Locate the cell with the specified text and output its [x, y] center coordinate. 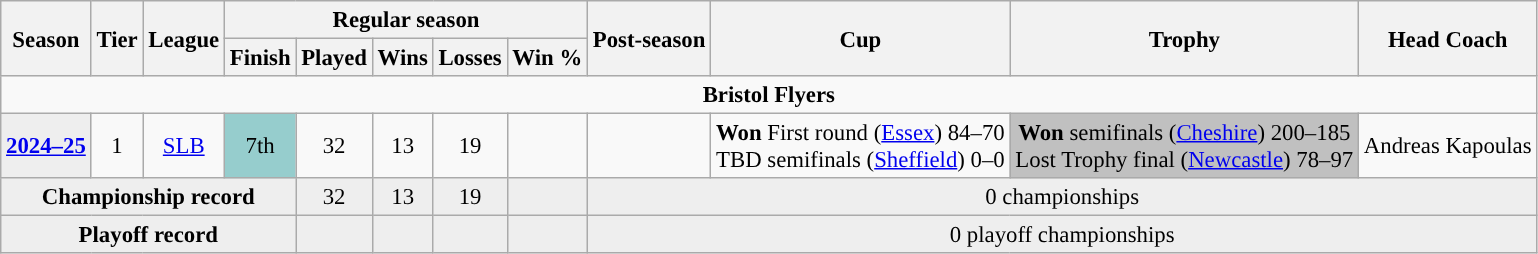
1 [117, 146]
League [184, 38]
7th [260, 146]
2024–25 [46, 146]
Season [46, 38]
Head Coach [1448, 38]
Playoff record [148, 235]
Losses [470, 58]
0 championships [1062, 197]
Bristol Flyers [769, 95]
Won First round (Essex) 84–70TBD semifinals (Sheffield) 0–0 [860, 146]
Played [334, 58]
SLB [184, 146]
0 playoff championships [1062, 235]
Post-season [648, 38]
Tier [117, 38]
Trophy [1184, 38]
Wins [402, 58]
Won semifinals (Cheshire) 200–185Lost Trophy final (Newcastle) 78–97 [1184, 146]
Regular season [406, 20]
Win % [547, 58]
Finish [260, 58]
Andreas Kapoulas [1448, 146]
Championship record [148, 197]
Cup [860, 38]
